Extract the [x, y] coordinate from the center of the cell holding the provided text.  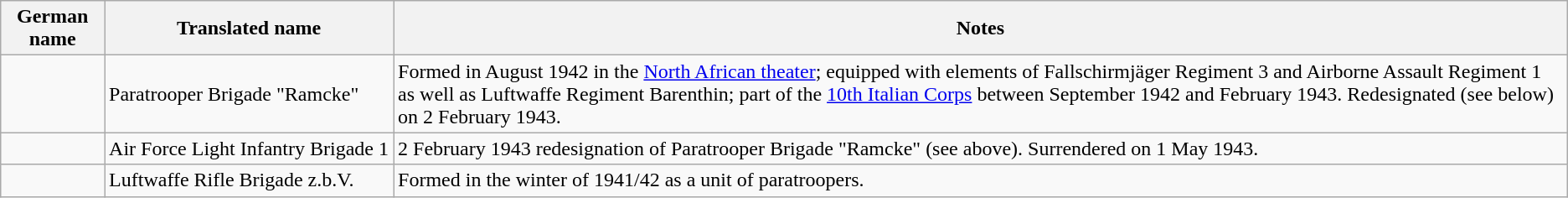
German name [53, 29]
Luftwaffe Rifle Brigade z.b.V. [250, 180]
Formed in the winter of 1941/42 as a unit of paratroopers. [981, 180]
Paratrooper Brigade "Ramcke" [250, 94]
Translated name [250, 29]
Air Force Light Infantry Brigade 1 [250, 148]
2 February 1943 redesignation of Paratrooper Brigade "Ramcke" (see above). Surrendered on 1 May 1943. [981, 148]
Notes [981, 29]
